Scan for the cell matching the given text and deliver its [x, y] coordinate at center. 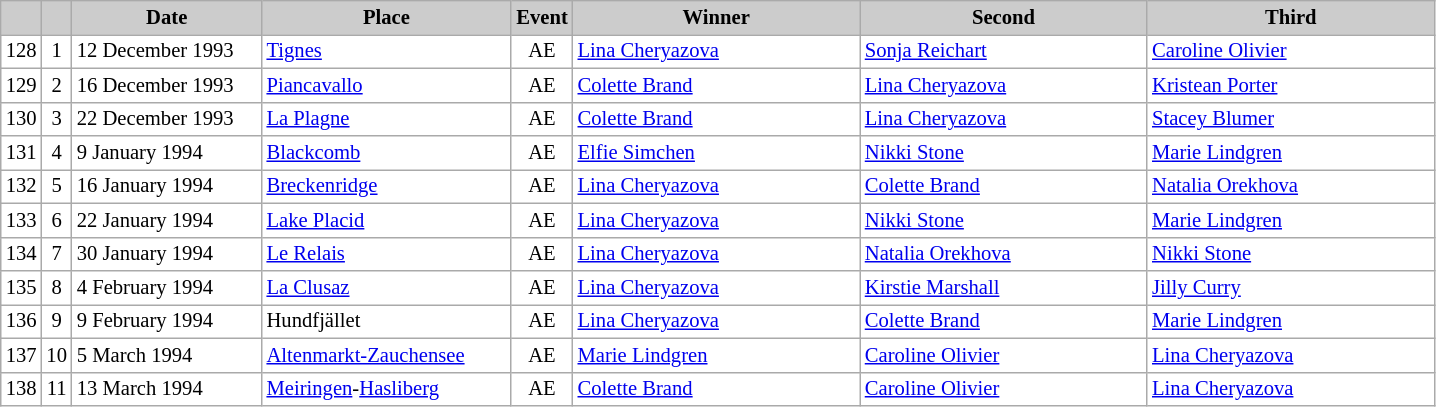
La Clusaz [387, 287]
5 March 1994 [167, 355]
Event [542, 17]
10 [56, 355]
3 [56, 119]
8 [56, 287]
Lake Placid [387, 220]
Sonja Reichart [1004, 51]
11 [56, 389]
4 [56, 153]
5 [56, 186]
16 December 1993 [167, 85]
129 [22, 85]
9 January 1994 [167, 153]
Kirstie Marshall [1004, 287]
137 [22, 355]
Le Relais [387, 254]
Date [167, 17]
22 December 1993 [167, 119]
22 January 1994 [167, 220]
Blackcomb [387, 153]
Kristean Porter [1290, 85]
Third [1290, 17]
130 [22, 119]
13 March 1994 [167, 389]
30 January 1994 [167, 254]
Meiringen-Hasliberg [387, 389]
12 December 1993 [167, 51]
Jilly Curry [1290, 287]
Tignes [387, 51]
131 [22, 153]
La Plagne [387, 119]
1 [56, 51]
Stacey Blumer [1290, 119]
2 [56, 85]
134 [22, 254]
Altenmarkt-Zauchensee [387, 355]
4 February 1994 [167, 287]
6 [56, 220]
128 [22, 51]
136 [22, 321]
9 February 1994 [167, 321]
132 [22, 186]
Place [387, 17]
Second [1004, 17]
Piancavallo [387, 85]
Hundfjället [387, 321]
16 January 1994 [167, 186]
Winner [716, 17]
7 [56, 254]
133 [22, 220]
Breckenridge [387, 186]
9 [56, 321]
135 [22, 287]
138 [22, 389]
Elfie Simchen [716, 153]
